Output the (x, y) coordinate of the center of the cell containing the given text.  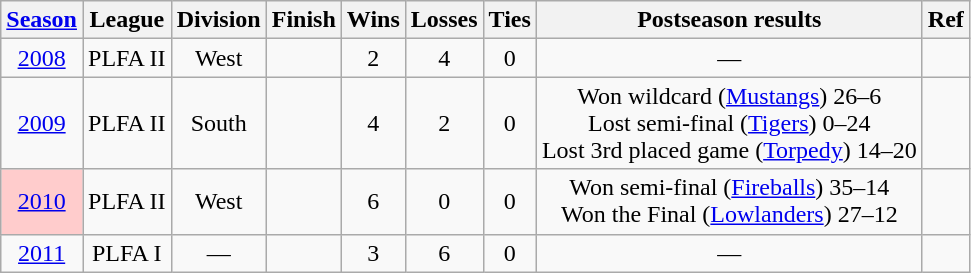
Postseason results (729, 20)
Losses (444, 20)
Division (218, 20)
South (218, 123)
Won semi-final (Fireballs) 35–14 Won the Final (Lowlanders) 27–12 (729, 202)
Season (42, 20)
2010 (42, 202)
Won wildcard (Mustangs) 26–6 Lost semi-final (Tigers) 0–24 Lost 3rd placed game (Torpedy) 14–20 (729, 123)
League (126, 20)
Finish (304, 20)
2009 (42, 123)
3 (373, 253)
2011 (42, 253)
2008 (42, 58)
Wins (373, 20)
Ties (510, 20)
PLFA I (126, 253)
Ref (946, 20)
